Provide the (X, Y) coordinate of the cell's center where the given text is located.  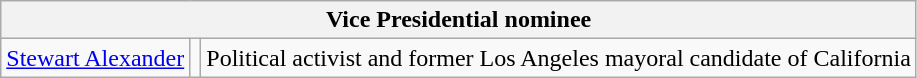
Stewart Alexander (96, 58)
Political activist and former Los Angeles mayoral candidate of California (559, 58)
Vice Presidential nominee (459, 20)
